Return [x, y] of the center of cell containing provided text 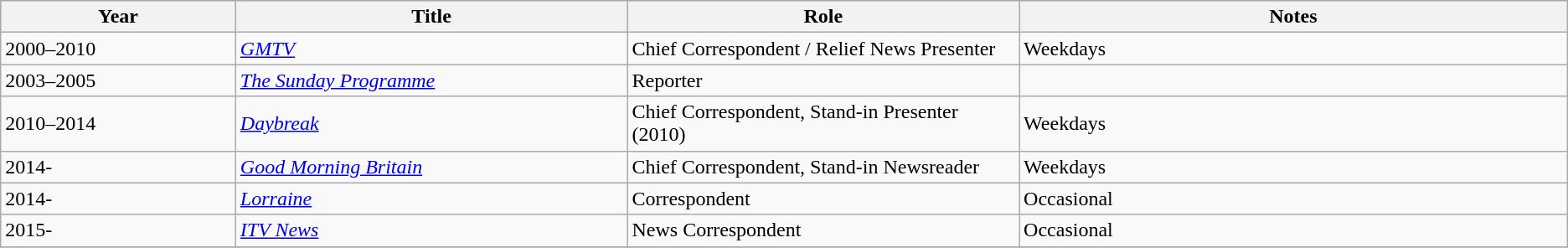
GMTV [431, 49]
Lorraine [431, 199]
The Sunday Programme [431, 80]
Role [823, 17]
Chief Correspondent, Stand-in Newsreader [823, 167]
2010–2014 [119, 124]
Chief Correspondent / Relief News Presenter [823, 49]
Daybreak [431, 124]
Notes [1293, 17]
2015- [119, 230]
Reporter [823, 80]
News Correspondent [823, 230]
2000–2010 [119, 49]
Correspondent [823, 199]
Good Morning Britain [431, 167]
Title [431, 17]
Year [119, 17]
ITV News [431, 230]
Chief Correspondent, Stand-in Presenter (2010) [823, 124]
2003–2005 [119, 80]
